For the text-containing cell, return its midpoint in (X, Y) coordinate format. 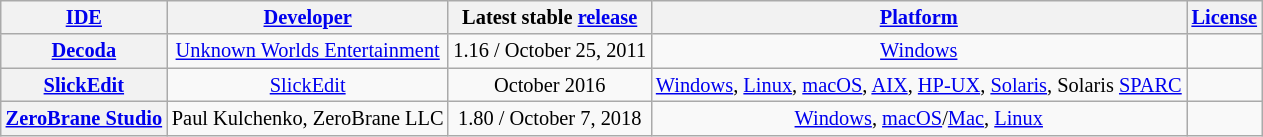
October 2016 (550, 85)
Windows, macOS/Mac, Linux (919, 118)
ZeroBrane Studio (84, 118)
Windows (919, 51)
Windows, Linux, macOS, AIX, HP-UX, Solaris, Solaris SPARC (919, 85)
Decoda (84, 51)
IDE (84, 17)
License (1224, 17)
1.80 / October 7, 2018 (550, 118)
Developer (308, 17)
Unknown Worlds Entertainment (308, 51)
Latest stable release (550, 17)
1.16 / October 25, 2011 (550, 51)
Platform (919, 17)
Paul Kulchenko, ZeroBrane LLC (308, 118)
